Return [X, Y] of the center of cell containing provided text 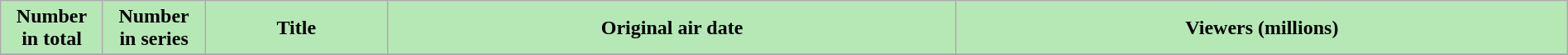
Viewers (millions) [1262, 28]
Original air date [672, 28]
Numberin series [154, 28]
Numberin total [52, 28]
Title [296, 28]
